Pinpoint the cell where the given text exists, returning its [X, Y] midpoint coordinate. 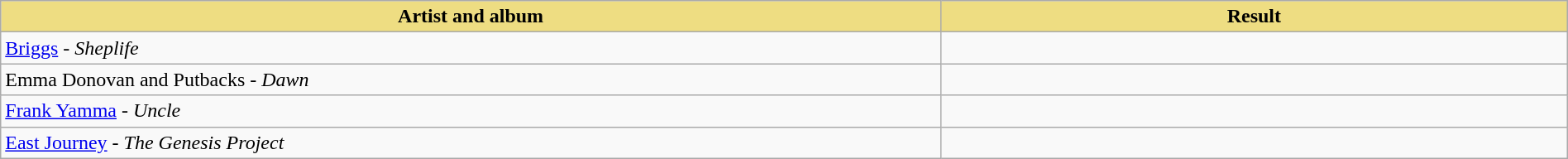
East Journey - The Genesis Project [471, 142]
Emma Donovan and Putbacks - Dawn [471, 79]
Result [1254, 17]
Briggs - Sheplife [471, 48]
Frank Yamma - Uncle [471, 111]
Artist and album [471, 17]
